Return the (X, Y) coordinate for the center point of the cell that contains the specified text.  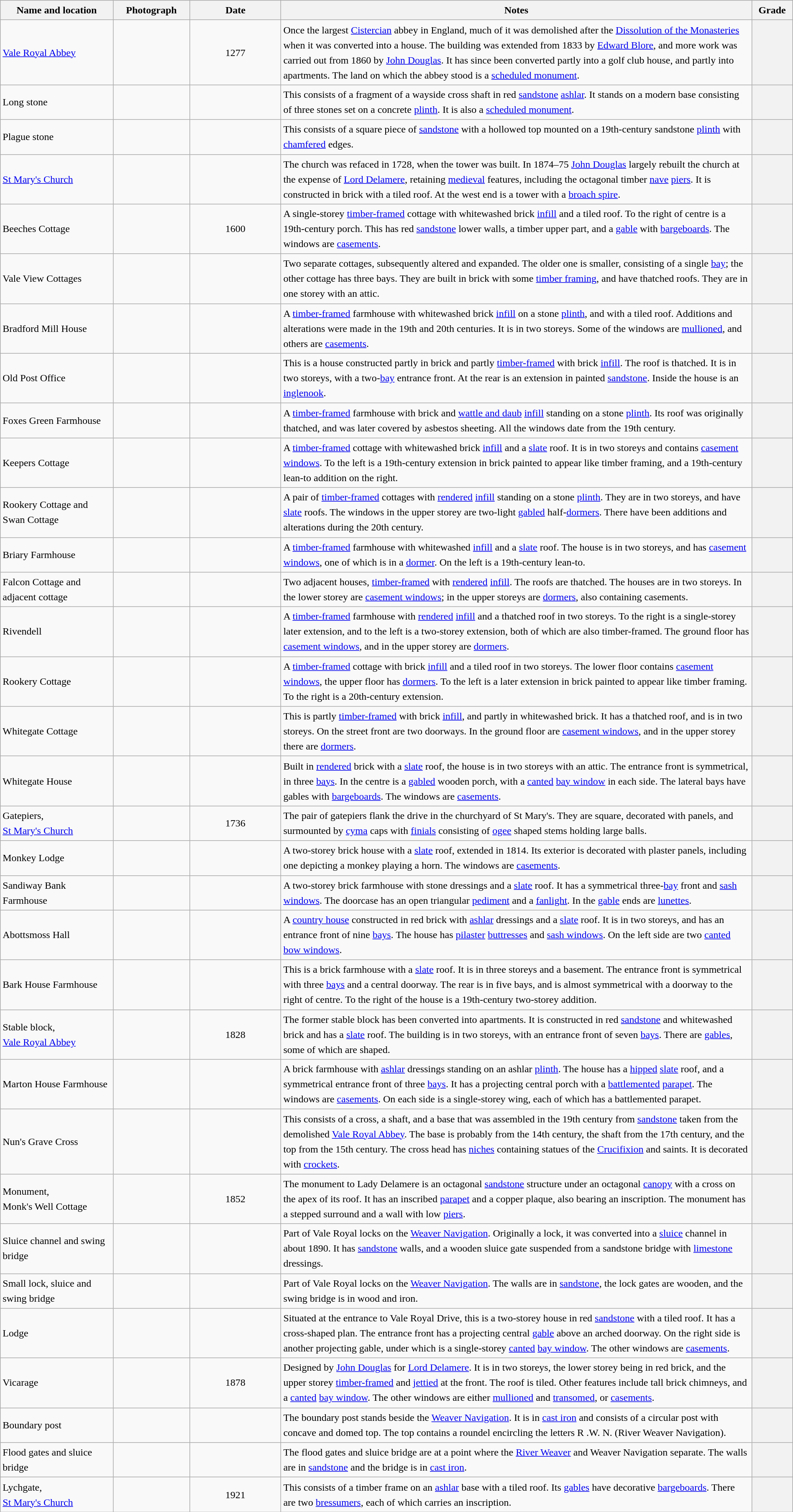
Part of Vale Royal locks on the Weaver Navigation. The walls are in sandstone, the lock gates are wooden, and the swing bridge is in wood and iron. (516, 1291)
1277 (235, 53)
Small lock, sluice and swing bridge (57, 1291)
Sandiway Bank Farmhouse (57, 893)
Sluice channel and swing bridge (57, 1248)
Vale Royal Abbey (57, 53)
Boundary post (57, 1425)
Monument,Monk's Well Cottage (57, 1199)
Photograph (151, 10)
This consists of a square piece of sandstone with a hollowed top mounted on a 19th-century sandstone plinth with chamfered edges. (516, 137)
1852 (235, 1199)
St Mary's Church (57, 179)
1828 (235, 1034)
Plague stone (57, 137)
1878 (235, 1383)
1921 (235, 1495)
1600 (235, 229)
1736 (235, 824)
Notes (516, 10)
Name and location (57, 10)
Whitegate House (57, 781)
Monkey Lodge (57, 858)
Gatepiers,St Mary's Church (57, 824)
Marton House Farmhouse (57, 1084)
Abottsmoss Hall (57, 935)
Rivendell (57, 632)
Long stone (57, 102)
Falcon Cottage and adjacent cottage (57, 589)
Lychgate, St Mary's Church (57, 1495)
Vicarage (57, 1383)
Briary Farmhouse (57, 555)
Stable block,Vale Royal Abbey (57, 1034)
Nun's Grave Cross (57, 1141)
Lodge (57, 1334)
Rookery Cottage and Swan Cottage (57, 512)
Vale View Cottages (57, 278)
Whitegate Cottage (57, 732)
Keepers Cottage (57, 462)
Foxes Green Farmhouse (57, 421)
Bark House Farmhouse (57, 985)
Old Post Office (57, 378)
Bradford Mill House (57, 329)
Beeches Cottage (57, 229)
Rookery Cottage (57, 681)
Flood gates and sluice bridge (57, 1460)
Date (235, 10)
Grade (772, 10)
